Identify which cell holds the provided text, then report its [X, Y] central coordinate. 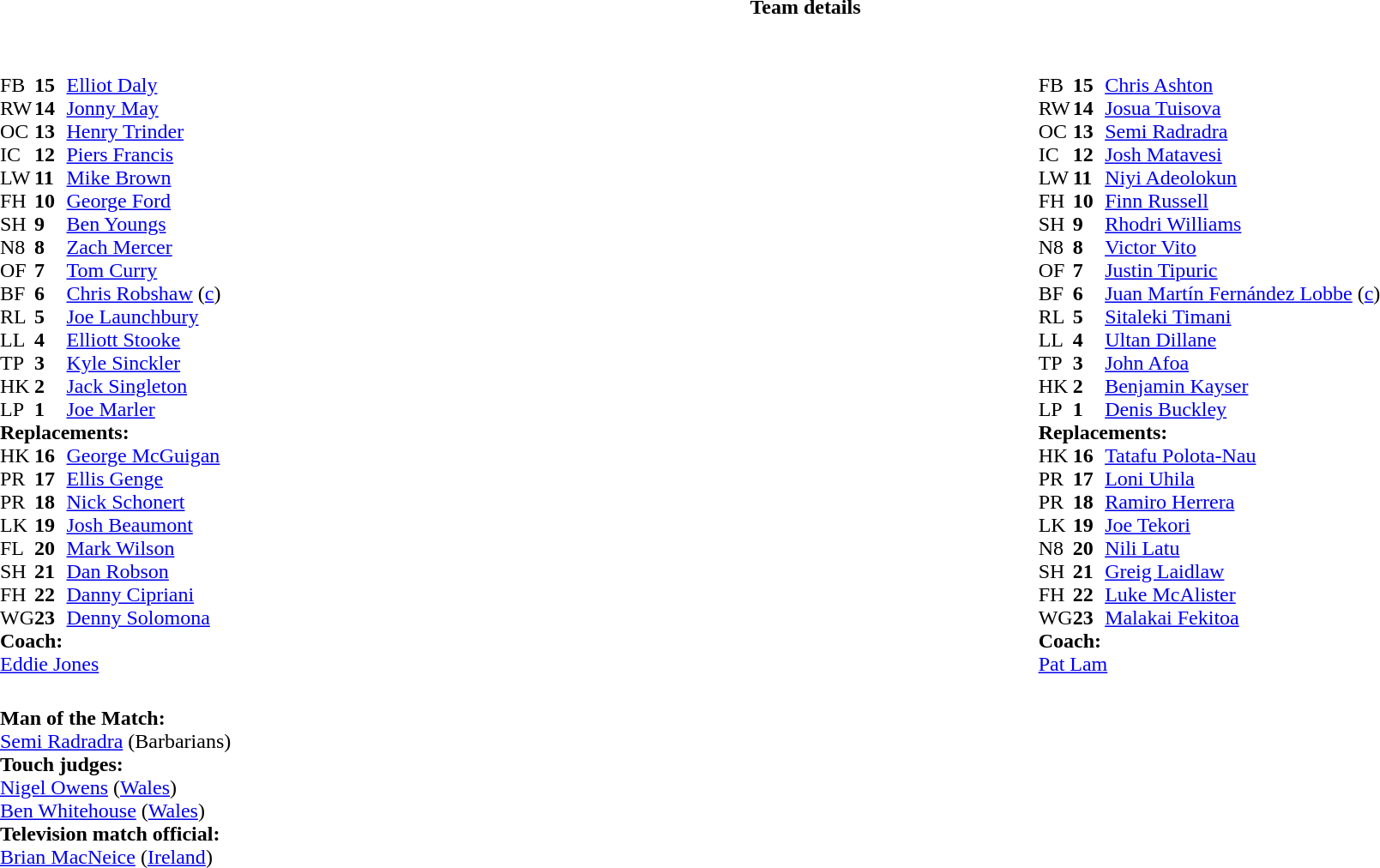
George Ford [143, 201]
Josh Matavesi [1242, 154]
Ben Youngs [143, 225]
Greig Laidlaw [1242, 571]
Nili Latu [1242, 549]
Ramiro Herrera [1242, 503]
Zach Mercer [143, 247]
FL [17, 549]
Jack Singleton [143, 386]
Tom Curry [143, 271]
Dan Robson [143, 571]
Elliot Daly [143, 86]
Semi Radradra [1242, 132]
Nick Schonert [143, 503]
Denis Buckley [1242, 410]
Justin Tipuric [1242, 271]
Luke McAlister [1242, 595]
John Afoa [1242, 364]
Joe Tekori [1242, 525]
Chris Robshaw (c) [143, 293]
Kyle Sinckler [143, 364]
Niyi Adeolokun [1242, 178]
Rhodri Williams [1242, 225]
Henry Trinder [143, 132]
Ellis Genge [143, 479]
Jonny May [143, 108]
Loni Uhila [1242, 479]
Elliott Stooke [143, 340]
Sitaleki Timani [1242, 317]
Eddie Jones [110, 664]
Danny Cipriani [143, 595]
Tatafu Polota-Nau [1242, 456]
Chris Ashton [1242, 86]
Coach: [110, 642]
Victor Vito [1242, 247]
Denny Solomona [143, 618]
Joe Launchbury [143, 317]
Finn Russell [1242, 201]
Mike Brown [143, 178]
Piers Francis [143, 154]
Benjamin Kayser [1242, 386]
Josh Beaumont [143, 525]
Replacements: [110, 432]
Ultan Dillane [1242, 340]
Mark Wilson [143, 549]
Joe Marler [143, 410]
George McGuigan [143, 456]
Josua Tuisova [1242, 108]
Juan Martín Fernández Lobbe (c) [1242, 293]
Malakai Fekitoa [1242, 618]
